Find where the given text appears and provide that cell's center as (x, y) coordinate. 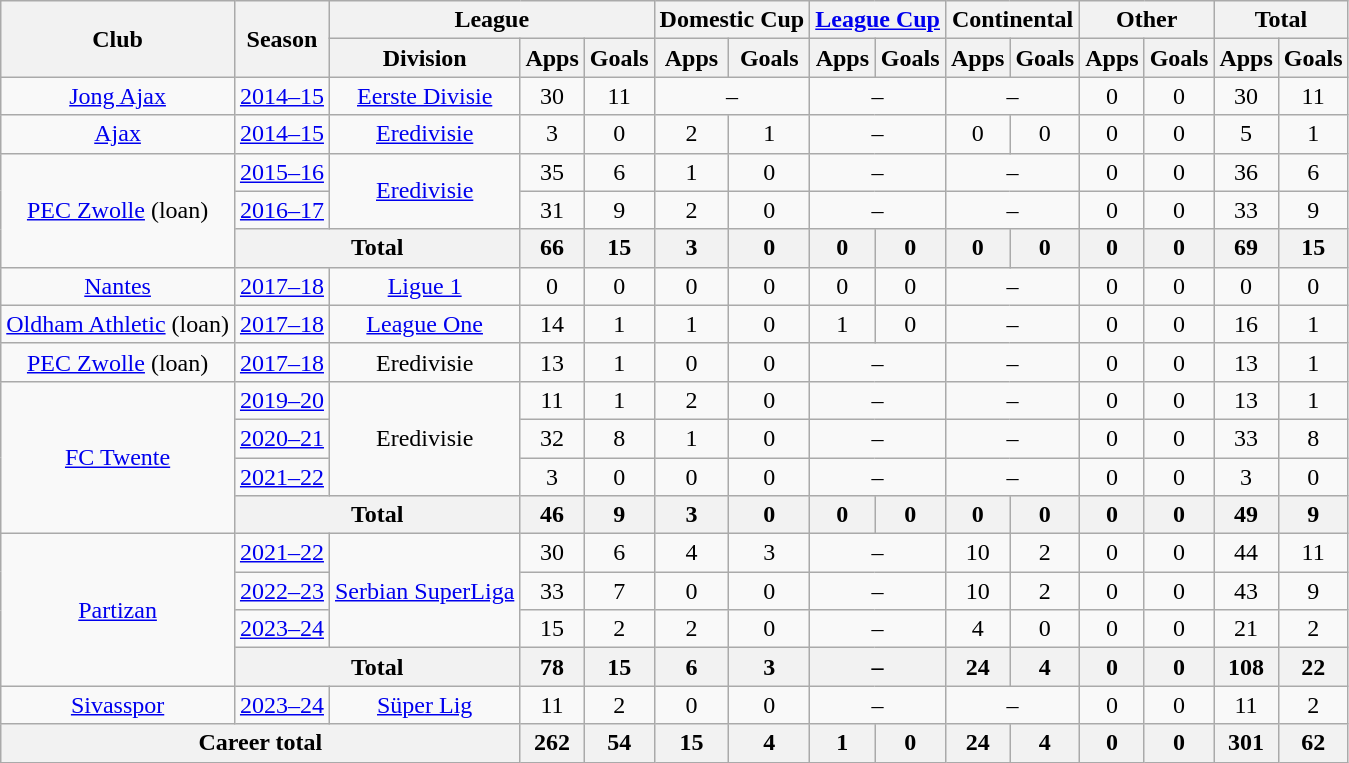
69 (1246, 248)
43 (1246, 591)
44 (1246, 553)
Süper Lig (424, 705)
Nantes (118, 286)
21 (1246, 629)
108 (1246, 667)
League Cup (878, 20)
66 (552, 248)
Partizan (118, 610)
Club (118, 39)
Domestic Cup (732, 20)
Oldham Athletic (loan) (118, 324)
Sivasspor (118, 705)
22 (1313, 667)
Jong Ajax (118, 96)
League One (424, 324)
Career total (260, 743)
78 (552, 667)
7 (619, 591)
2015–16 (282, 172)
Continental (1012, 20)
32 (552, 438)
262 (552, 743)
31 (552, 210)
14 (552, 324)
35 (552, 172)
62 (1313, 743)
2022–23 (282, 591)
301 (1246, 743)
2019–20 (282, 400)
Eerste Divisie (424, 96)
FC Twente (118, 457)
Serbian SuperLiga (424, 591)
Ajax (118, 134)
54 (619, 743)
5 (1246, 134)
Other (1147, 20)
2016–17 (282, 210)
Season (282, 39)
Division (424, 58)
36 (1246, 172)
16 (1246, 324)
46 (552, 515)
Ligue 1 (424, 286)
49 (1246, 515)
2020–21 (282, 438)
League (492, 20)
